Return the (x, y) coordinate for the center point of the cell that contains the specified text.  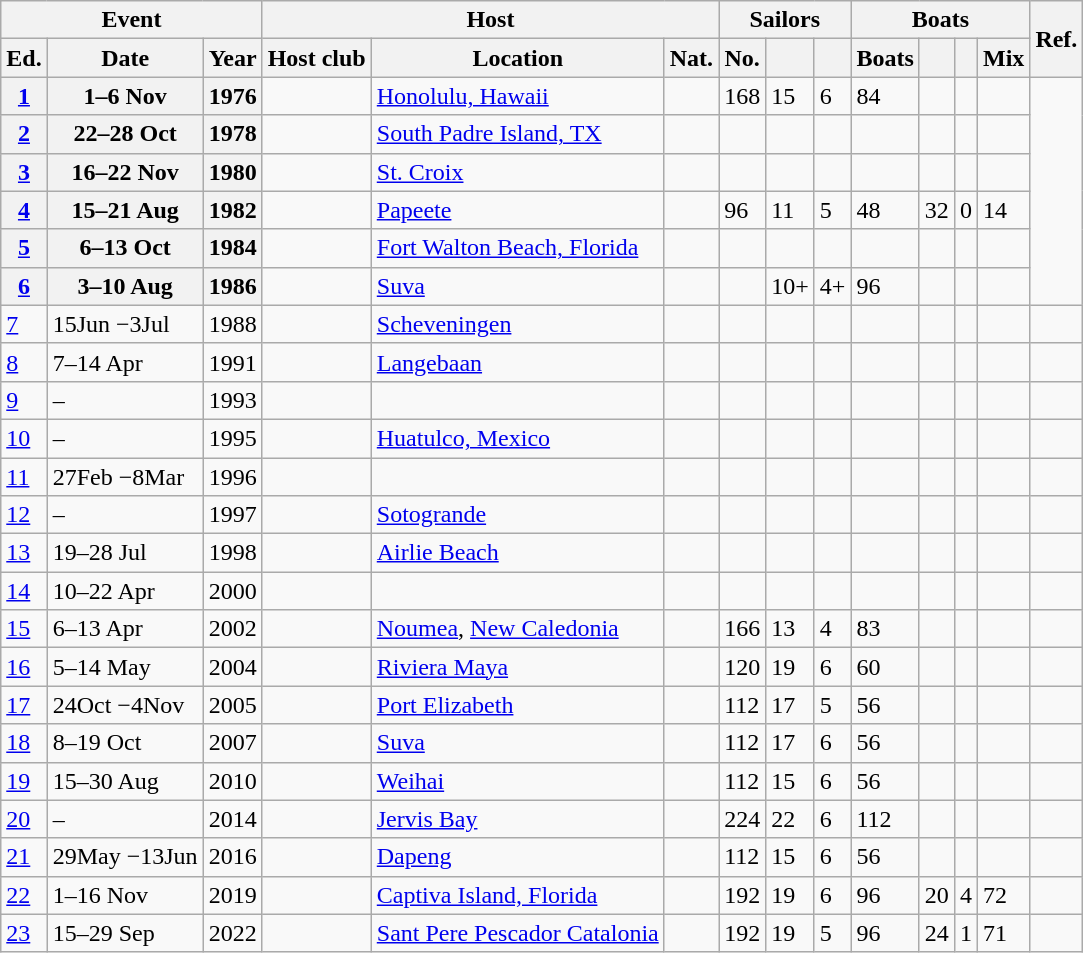
1986 (232, 286)
1991 (232, 362)
1993 (232, 400)
18 (24, 743)
7 (24, 324)
Weihai (518, 781)
2007 (232, 743)
15–21 Aug (125, 210)
Papeete (518, 210)
Date (125, 58)
4+ (832, 286)
224 (742, 819)
Honolulu, Hawaii (518, 96)
1984 (232, 248)
Event (132, 20)
Location (518, 58)
2002 (232, 629)
South Padre Island, TX (518, 134)
2 (24, 134)
Riviera Maya (518, 667)
Scheveningen (518, 324)
15Jun −3Jul (125, 324)
12 (24, 515)
166 (742, 629)
Port Elizabeth (518, 705)
Ed. (24, 58)
22–28 Oct (125, 134)
St. Croix (518, 172)
2016 (232, 857)
Noumea, New Caledonia (518, 629)
71 (1003, 933)
Sant Pere Pescador Catalonia (518, 933)
1980 (232, 172)
Year (232, 58)
1998 (232, 553)
5–14 May (125, 667)
Dapeng (518, 857)
Ref. (1056, 39)
27Feb −8Mar (125, 477)
16–22 Nov (125, 172)
15–30 Aug (125, 781)
7–14 Apr (125, 362)
10+ (790, 286)
1–16 Nov (125, 895)
Captiva Island, Florida (518, 895)
Huatulco, Mexico (518, 438)
2014 (232, 819)
24Oct −4Nov (125, 705)
48 (885, 210)
84 (885, 96)
1978 (232, 134)
Langebaan (518, 362)
Jervis Bay (518, 819)
1988 (232, 324)
19–28 Jul (125, 553)
21 (24, 857)
2010 (232, 781)
16 (24, 667)
3–10 Aug (125, 286)
23 (24, 933)
9 (24, 400)
168 (742, 96)
8 (24, 362)
6–13 Apr (125, 629)
32 (936, 210)
3 (24, 172)
1997 (232, 515)
60 (885, 667)
8–19 Oct (125, 743)
24 (936, 933)
Nat. (691, 58)
Fort Walton Beach, Florida (518, 248)
0 (966, 210)
Airlie Beach (518, 553)
120 (742, 667)
2000 (232, 591)
1–6 Nov (125, 96)
2019 (232, 895)
Sailors (785, 20)
1996 (232, 477)
29May −13Jun (125, 857)
No. (742, 58)
15–29 Sep (125, 933)
2005 (232, 705)
Host (490, 20)
1995 (232, 438)
1982 (232, 210)
Mix (1003, 58)
1976 (232, 96)
2022 (232, 933)
72 (1003, 895)
6–13 Oct (125, 248)
Host club (316, 58)
10 (24, 438)
10–22 Apr (125, 591)
2004 (232, 667)
83 (885, 629)
Sotogrande (518, 515)
